Locate the cell with the specified text and output its [X, Y] center coordinate. 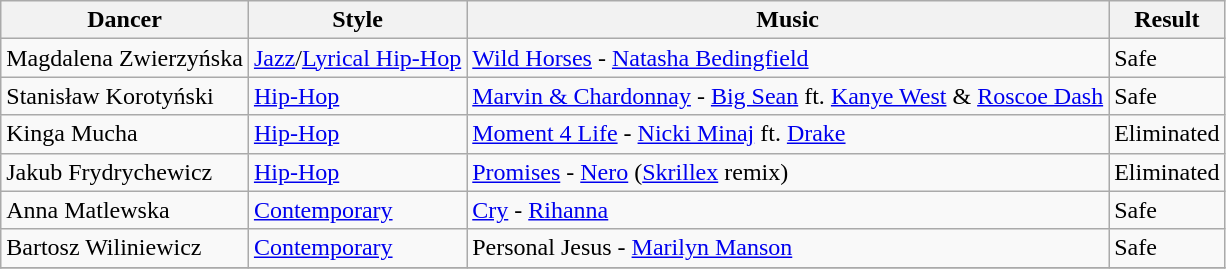
Personal Jesus - Marilyn Manson [788, 248]
Style [357, 20]
Jakub Frydrychewicz [125, 172]
Promises - Nero (Skrillex remix) [788, 172]
Wild Horses - Natasha Bedingfield [788, 58]
Stanisław Korotyński [125, 96]
Kinga Mucha [125, 134]
Magdalena Zwierzyńska [125, 58]
Marvin & Chardonnay - Big Sean ft. Kanye West & Roscoe Dash [788, 96]
Jazz/Lyrical Hip-Hop [357, 58]
Result [1167, 20]
Moment 4 Life - Nicki Minaj ft. Drake [788, 134]
Bartosz Wiliniewicz [125, 248]
Dancer [125, 20]
Music [788, 20]
Cry - Rihanna [788, 210]
Anna Matlewska [125, 210]
